Scan for the cell matching the given text and deliver its [x, y] coordinate at center. 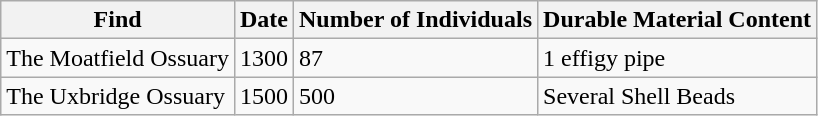
The Uxbridge Ossuary [118, 96]
87 [415, 58]
Number of Individuals [415, 20]
1 effigy pipe [678, 58]
Date [264, 20]
1300 [264, 58]
The Moatfield Ossuary [118, 58]
500 [415, 96]
Find [118, 20]
Several Shell Beads [678, 96]
Durable Material Content [678, 20]
1500 [264, 96]
